Provide the [X, Y] coordinate of the cell's center where the given text is located.  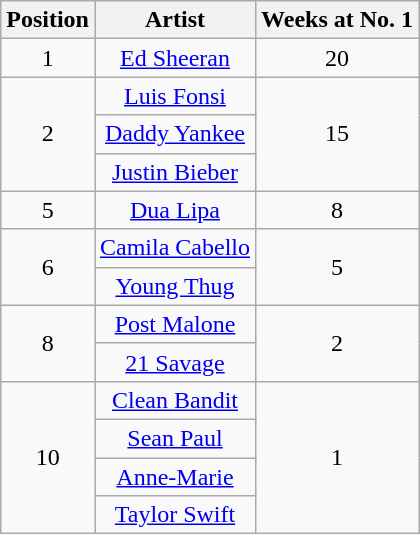
Anne-Marie [174, 477]
Sean Paul [174, 438]
21 Savage [174, 362]
15 [338, 134]
Position [48, 20]
Artist [174, 20]
Camila Cabello [174, 248]
Young Thug [174, 286]
6 [48, 267]
Daddy Yankee [174, 134]
Weeks at No. 1 [338, 20]
Taylor Swift [174, 515]
Justin Bieber [174, 172]
Luis Fonsi [174, 96]
10 [48, 457]
Dua Lipa [174, 210]
Post Malone [174, 324]
Clean Bandit [174, 400]
Ed Sheeran [174, 58]
20 [338, 58]
